Return the (X, Y) coordinate for the center point of the cell that contains the specified text.  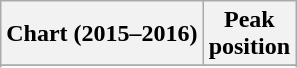
Peakposition (249, 34)
Chart (2015–2016) (102, 34)
